From the cell containing the given text, extract its center point as [x, y] coordinate. 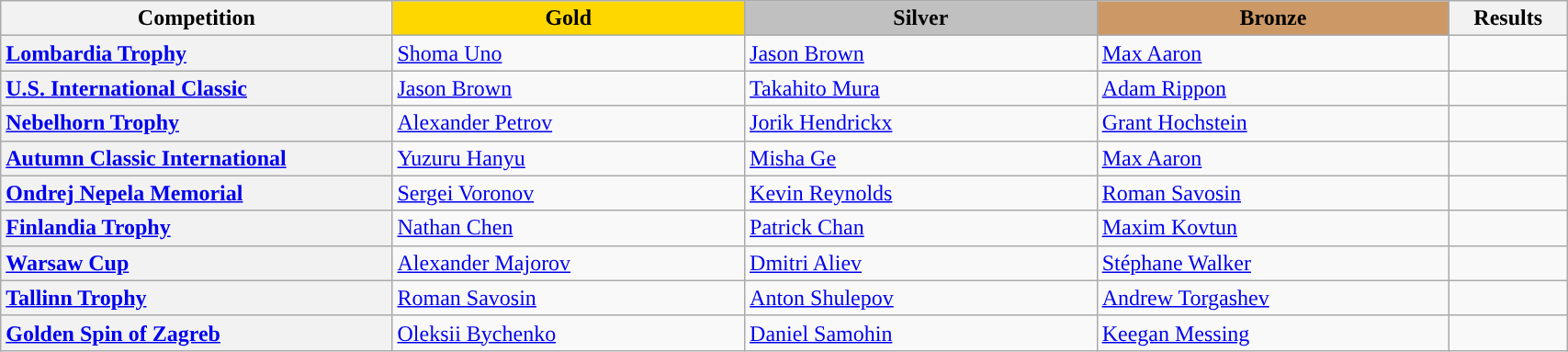
Maxim Kovtun [1273, 228]
Ondrej Nepela Memorial [197, 193]
Stéphane Walker [1273, 263]
Andrew Torgashev [1273, 298]
Yuzuru Hanyu [569, 158]
Nebelhorn Trophy [197, 123]
Misha Ge [921, 158]
Golden Spin of Zagreb [197, 333]
Daniel Samohin [921, 333]
Patrick Chan [921, 228]
Keegan Messing [1273, 333]
Adam Rippon [1273, 88]
Warsaw Cup [197, 263]
Silver [921, 18]
Results [1508, 18]
Alexander Petrov [569, 123]
Tallinn Trophy [197, 298]
Gold [569, 18]
Autumn Classic International [197, 158]
Shoma Uno [569, 53]
U.S. International Classic [197, 88]
Bronze [1273, 18]
Anton Shulepov [921, 298]
Oleksii Bychenko [569, 333]
Takahito Mura [921, 88]
Jorik Hendrickx [921, 123]
Grant Hochstein [1273, 123]
Nathan Chen [569, 228]
Competition [197, 18]
Sergei Voronov [569, 193]
Finlandia Trophy [197, 228]
Kevin Reynolds [921, 193]
Lombardia Trophy [197, 53]
Alexander Majorov [569, 263]
Dmitri Aliev [921, 263]
